Provide the (x, y) coordinate of the cell's center where the given text is located.  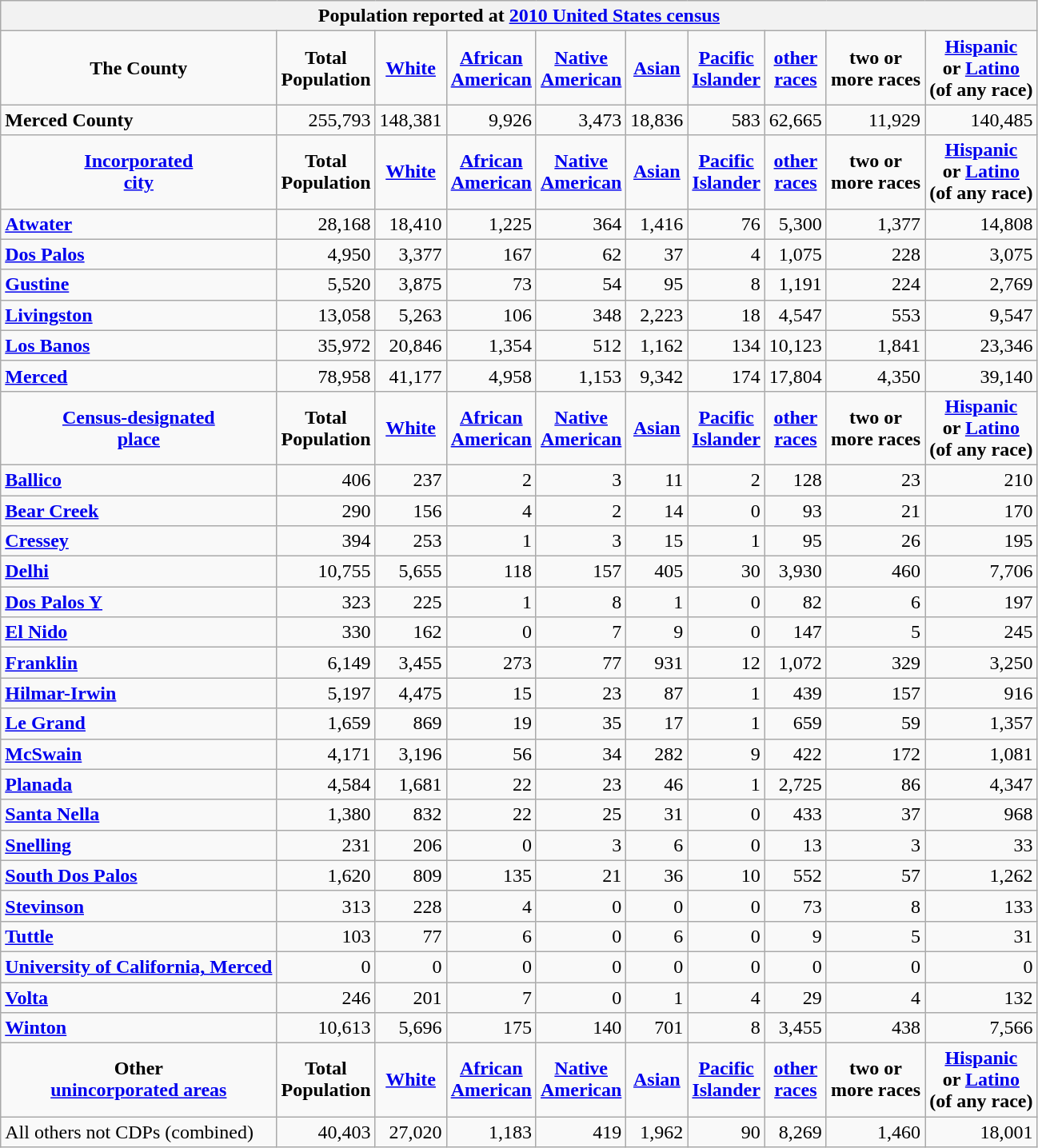
1,841 (875, 345)
Livingston (139, 315)
809 (411, 875)
869 (411, 723)
148,381 (411, 120)
313 (326, 906)
225 (411, 602)
Winton (139, 1028)
18,410 (411, 224)
140,485 (981, 120)
405 (657, 572)
245 (981, 632)
Cressey (139, 541)
11 (657, 480)
162 (411, 632)
1,225 (491, 224)
1,262 (981, 875)
1,081 (981, 754)
134 (726, 345)
273 (491, 663)
5,696 (411, 1028)
Stevinson (139, 906)
583 (726, 120)
1,183 (491, 1132)
1,072 (795, 663)
35,972 (326, 345)
Incorporatedcity (139, 172)
30 (726, 572)
132 (981, 997)
1,153 (581, 376)
253 (411, 541)
11,929 (875, 120)
1,162 (657, 345)
17,804 (795, 376)
3,930 (795, 572)
Franklin (139, 663)
5,520 (326, 285)
Los Banos (139, 345)
237 (411, 480)
Planada (139, 784)
329 (875, 663)
3,473 (581, 120)
9,926 (491, 120)
330 (326, 632)
3,377 (411, 254)
Le Grand (139, 723)
406 (326, 480)
1,075 (795, 254)
118 (491, 572)
Bear Creek (139, 511)
1,620 (326, 875)
10 (726, 875)
156 (411, 511)
195 (981, 541)
82 (795, 602)
135 (491, 875)
553 (875, 315)
All others not CDPs (combined) (139, 1132)
4,475 (411, 693)
18 (726, 315)
1,191 (795, 285)
10,755 (326, 572)
76 (726, 224)
323 (326, 602)
13,058 (326, 315)
57 (875, 875)
Santa Nella (139, 815)
255,793 (326, 120)
1,962 (657, 1132)
36 (657, 875)
1,354 (491, 345)
512 (581, 345)
5,197 (326, 693)
10,613 (326, 1028)
62,665 (795, 120)
25 (581, 815)
419 (581, 1132)
174 (726, 376)
90 (726, 1132)
1,380 (326, 815)
231 (326, 845)
University of California, Merced (139, 967)
4,950 (326, 254)
4,347 (981, 784)
210 (981, 480)
552 (795, 875)
4,584 (326, 784)
93 (795, 511)
Population reported at 2010 United States census (519, 16)
28,168 (326, 224)
1,357 (981, 723)
916 (981, 693)
Gustine (139, 285)
172 (875, 754)
Delhi (139, 572)
2,223 (657, 315)
86 (875, 784)
Dos Palos (139, 254)
5,300 (795, 224)
23,346 (981, 345)
35 (581, 723)
1,681 (411, 784)
14 (657, 511)
Ballico (139, 480)
19 (491, 723)
13 (795, 845)
62 (581, 254)
439 (795, 693)
290 (326, 511)
Tuttle (139, 936)
832 (411, 815)
34 (581, 754)
27,020 (411, 1132)
3,250 (981, 663)
968 (981, 815)
128 (795, 480)
460 (875, 572)
348 (581, 315)
4,350 (875, 376)
106 (491, 315)
282 (657, 754)
3,075 (981, 254)
7,706 (981, 572)
1,416 (657, 224)
9,342 (657, 376)
4,958 (491, 376)
394 (326, 541)
1,377 (875, 224)
433 (795, 815)
2,769 (981, 285)
12 (726, 663)
422 (795, 754)
Volta (139, 997)
33 (981, 845)
9,547 (981, 315)
46 (657, 784)
7,566 (981, 1028)
14,808 (981, 224)
18,001 (981, 1132)
103 (326, 936)
1,659 (326, 723)
Merced (139, 376)
The County (139, 68)
147 (795, 632)
56 (491, 754)
29 (795, 997)
197 (981, 602)
246 (326, 997)
701 (657, 1028)
438 (875, 1028)
54 (581, 285)
931 (657, 663)
133 (981, 906)
6,149 (326, 663)
Otherunincorporated areas (139, 1080)
Dos Palos Y (139, 602)
659 (795, 723)
78,958 (326, 376)
41,177 (411, 376)
39,140 (981, 376)
4,171 (326, 754)
167 (491, 254)
2,725 (795, 784)
Merced County (139, 120)
McSwain (139, 754)
140 (581, 1028)
Snelling (139, 845)
Census-designatedplace (139, 428)
170 (981, 511)
3,875 (411, 285)
26 (875, 541)
40,403 (326, 1132)
20,846 (411, 345)
Hilmar-Irwin (139, 693)
364 (581, 224)
El Nido (139, 632)
1,460 (875, 1132)
206 (411, 845)
59 (875, 723)
17 (657, 723)
18,836 (657, 120)
Atwater (139, 224)
175 (491, 1028)
87 (657, 693)
3,196 (411, 754)
5,263 (411, 315)
5,655 (411, 572)
224 (875, 285)
4,547 (795, 315)
10,123 (795, 345)
201 (411, 997)
8,269 (795, 1132)
South Dos Palos (139, 875)
